Locate the cell with the specified text and output its [X, Y] center coordinate. 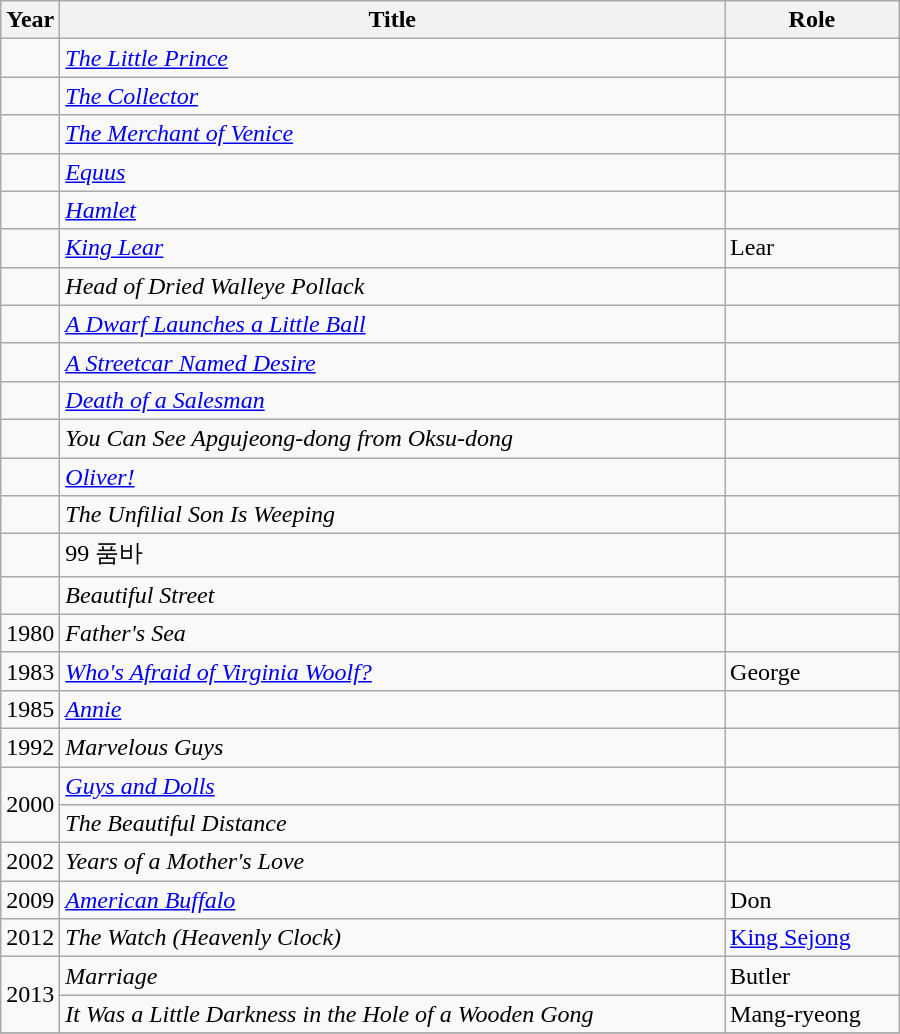
King Sejong [812, 938]
Oliver! [392, 477]
The Watch (Heavenly Clock) [392, 938]
The Merchant of Venice [392, 134]
99 품바 [392, 556]
1980 [30, 633]
George [812, 671]
Butler [812, 976]
Role [812, 20]
Years of a Mother's Love [392, 862]
You Can See Apgujeong-dong from Oksu-dong [392, 438]
Year [30, 20]
2002 [30, 862]
It Was a Little Darkness in the Hole of a Wooden Gong [392, 1014]
Death of a Salesman [392, 400]
Lear [812, 248]
Mang-ryeong [812, 1014]
Equus [392, 172]
Guys and Dolls [392, 785]
American Buffalo [392, 900]
2013 [30, 995]
Don [812, 900]
King Lear [392, 248]
A Streetcar Named Desire [392, 362]
Head of Dried Walleye Pollack [392, 286]
Beautiful Street [392, 595]
Who's Afraid of Virginia Woolf? [392, 671]
The Little Prince [392, 58]
2000 [30, 804]
The Collector [392, 96]
2012 [30, 938]
1983 [30, 671]
1985 [30, 709]
Title [392, 20]
Marriage [392, 976]
2009 [30, 900]
Hamlet [392, 210]
The Unfilial Son Is Weeping [392, 515]
A Dwarf Launches a Little Ball [392, 324]
1992 [30, 747]
Annie [392, 709]
Marvelous Guys [392, 747]
Father's Sea [392, 633]
The Beautiful Distance [392, 824]
